Locate the cell with the specified text and output its (x, y) center coordinate. 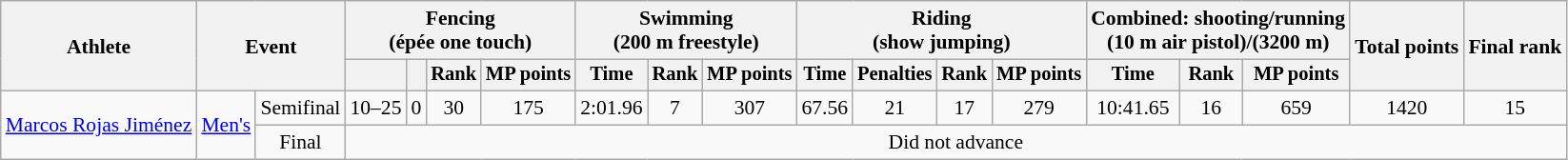
1420 (1406, 109)
Swimming(200 m freestyle) (686, 30)
Penalties (895, 75)
659 (1296, 109)
Final rank (1515, 46)
Marcos Rojas Jiménez (99, 126)
Riding(show jumping) (941, 30)
10:41.65 (1133, 109)
30 (453, 109)
Fencing(épée one touch) (460, 30)
Semifinal (300, 109)
Athlete (99, 46)
Men's (226, 126)
Event (271, 46)
307 (749, 109)
15 (1515, 109)
Final (300, 143)
7 (675, 109)
21 (895, 109)
16 (1212, 109)
2:01.96 (612, 109)
175 (528, 109)
Did not advance (955, 143)
17 (964, 109)
67.56 (825, 109)
Total points (1406, 46)
279 (1038, 109)
0 (415, 109)
Combined: shooting/running(10 m air pistol)/(3200 m) (1217, 30)
10–25 (375, 109)
